Search for the cell housing the specified text and yield its (x, y) center coordinate. 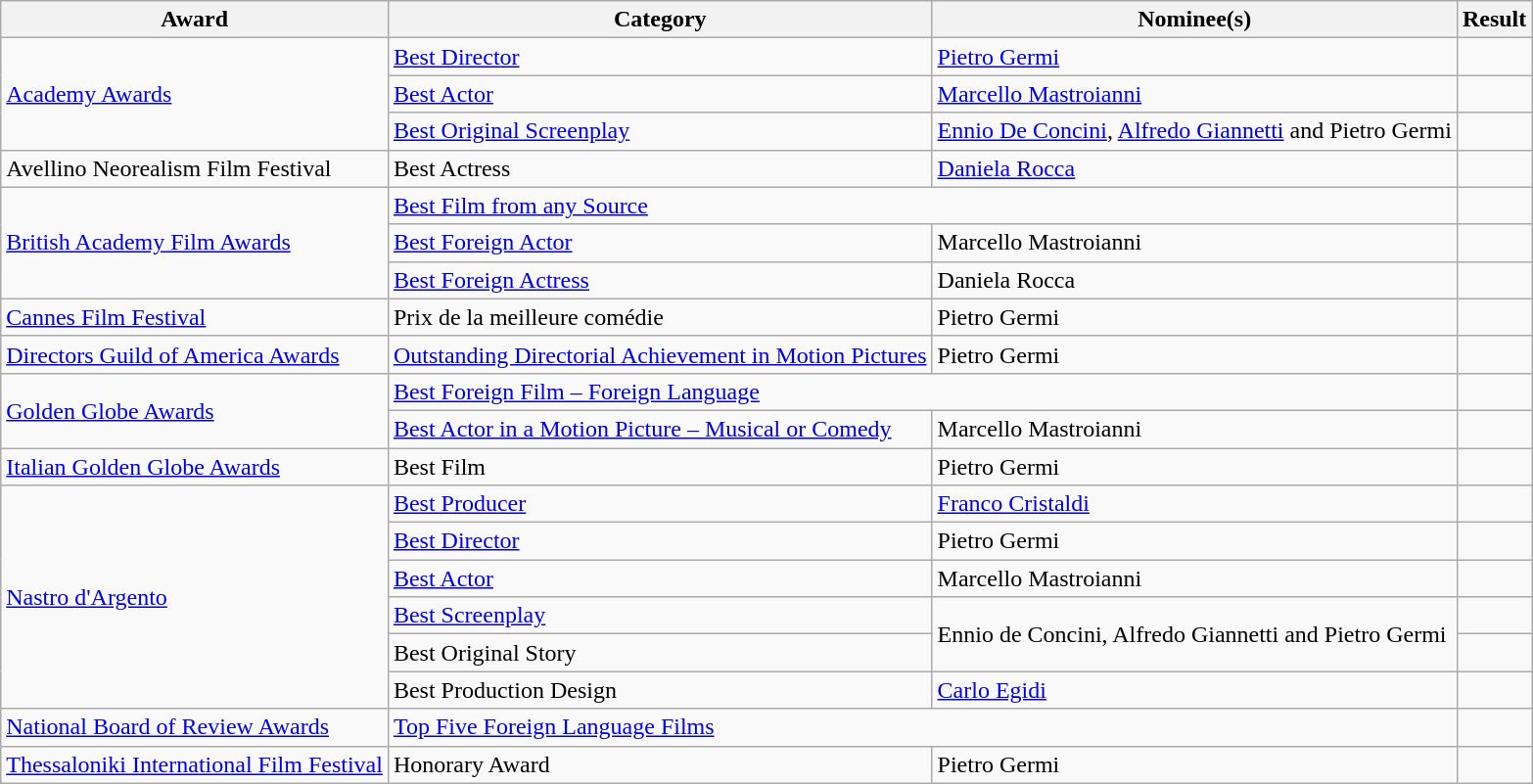
Best Producer (660, 504)
Best Foreign Actress (660, 280)
Directors Guild of America Awards (195, 354)
Academy Awards (195, 94)
Award (195, 20)
National Board of Review Awards (195, 727)
Golden Globe Awards (195, 410)
Best Original Screenplay (660, 131)
Cannes Film Festival (195, 317)
Best Film from any Source (922, 206)
Nominee(s) (1194, 20)
Best Production Design (660, 690)
Nastro d'Argento (195, 597)
Thessaloniki International Film Festival (195, 764)
Best Actor in a Motion Picture – Musical or Comedy (660, 429)
Top Five Foreign Language Films (922, 727)
Franco Cristaldi (1194, 504)
Best Film (660, 467)
Best Foreign Film – Foreign Language (922, 392)
Honorary Award (660, 764)
Ennio De Concini, Alfredo Giannetti and Pietro Germi (1194, 131)
Category (660, 20)
Best Foreign Actor (660, 243)
Best Actress (660, 168)
Avellino Neorealism Film Festival (195, 168)
British Academy Film Awards (195, 243)
Result (1494, 20)
Best Original Story (660, 653)
Best Screenplay (660, 616)
Ennio de Concini, Alfredo Giannetti and Pietro Germi (1194, 634)
Prix de la meilleure comédie (660, 317)
Carlo Egidi (1194, 690)
Italian Golden Globe Awards (195, 467)
Outstanding Directorial Achievement in Motion Pictures (660, 354)
